Extract the [X, Y] coordinate from the center of the cell holding the provided text.  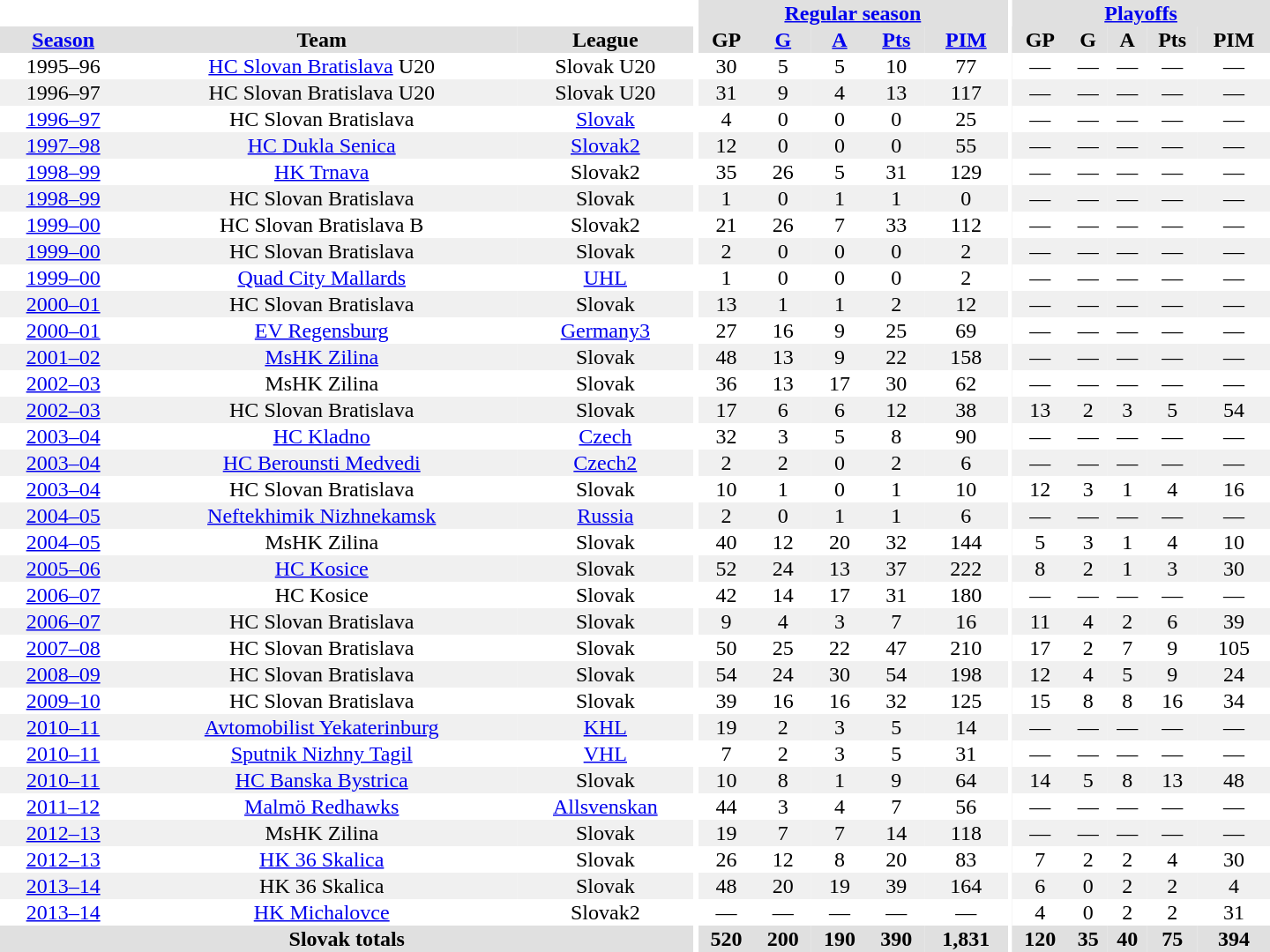
UHL [605, 278]
52 [726, 569]
56 [966, 807]
36 [726, 383]
Czech [605, 436]
210 [966, 648]
2001–02 [63, 357]
HC Banska Bystrica [321, 780]
Playoffs [1141, 13]
90 [966, 436]
62 [966, 383]
38 [966, 410]
2007–08 [63, 648]
44 [726, 807]
37 [896, 569]
EV Regensburg [321, 331]
69 [966, 331]
Team [321, 40]
1,831 [966, 939]
KHL [605, 727]
158 [966, 357]
112 [966, 225]
HC Slovan Bratislava B [321, 225]
105 [1234, 648]
190 [840, 939]
Malmö Redhawks [321, 807]
HC Dukla Senica [321, 145]
Allsvenskan [605, 807]
Slovak totals [347, 939]
15 [1040, 701]
33 [896, 225]
Neftekhimik Nizhnekamsk [321, 516]
HC Berounsti Medvedi [321, 463]
64 [966, 780]
League [605, 40]
47 [896, 648]
117 [966, 93]
77 [966, 66]
50 [726, 648]
HK Trnava [321, 172]
Czech2 [605, 463]
2008–09 [63, 674]
Germany3 [605, 331]
394 [1234, 939]
11 [1040, 621]
Russia [605, 516]
198 [966, 674]
HC Kladno [321, 436]
1995–96 [63, 66]
180 [966, 595]
Avtomobilist Yekaterinburg [321, 727]
VHL [605, 754]
21 [726, 225]
120 [1040, 939]
520 [726, 939]
390 [896, 939]
2009–10 [63, 701]
HK Michalovce [321, 912]
2005–06 [63, 569]
222 [966, 569]
Season [63, 40]
55 [966, 145]
Quad City Mallards [321, 278]
1997–98 [63, 145]
75 [1172, 939]
Sputnik Nizhny Tagil [321, 754]
83 [966, 859]
2011–12 [63, 807]
34 [1234, 701]
200 [783, 939]
164 [966, 886]
118 [966, 833]
42 [726, 595]
129 [966, 172]
27 [726, 331]
Regular season [852, 13]
144 [966, 542]
125 [966, 701]
